Return (X, Y) of the center of cell containing provided text 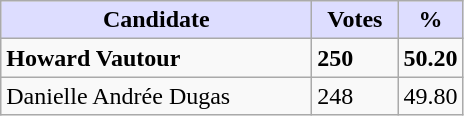
250 (355, 58)
Howard Vautour (156, 58)
248 (355, 96)
% (430, 20)
Danielle Andrée Dugas (156, 96)
49.80 (430, 96)
Candidate (156, 20)
50.20 (430, 58)
Votes (355, 20)
